Output the [X, Y] coordinate of the center of the cell containing the given text.  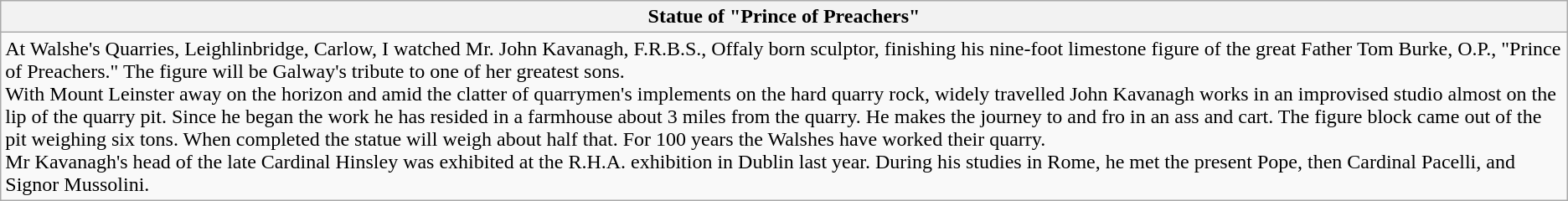
Statue of "Prince of Preachers" [784, 17]
